Detect which cell encompasses the target text, then output its (x, y) center coordinate. 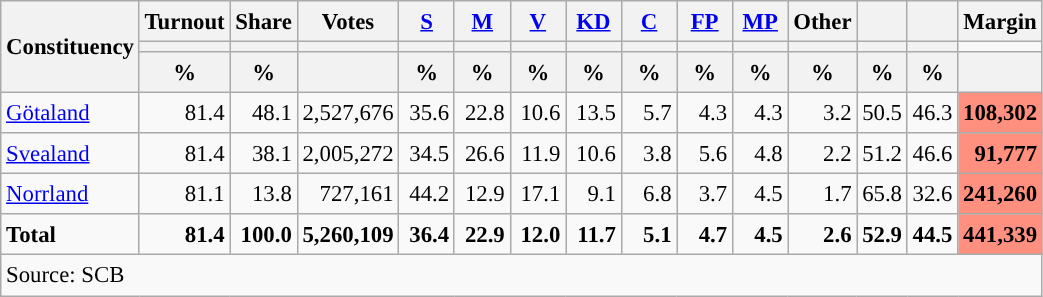
Götaland (70, 114)
26.6 (482, 154)
22.9 (482, 234)
22.8 (482, 114)
81.1 (184, 194)
441,339 (1000, 234)
Constituency (70, 47)
13.5 (594, 114)
38.1 (264, 154)
17.1 (538, 194)
MP (760, 22)
91,777 (1000, 154)
65.8 (882, 194)
36.4 (427, 234)
48.1 (264, 114)
5,260,109 (348, 234)
12.0 (538, 234)
34.5 (427, 154)
5.6 (705, 154)
100.0 (264, 234)
Total (70, 234)
1.7 (822, 194)
Other (822, 22)
Share (264, 22)
2,527,676 (348, 114)
2.2 (822, 154)
13.8 (264, 194)
4.8 (760, 154)
S (427, 22)
44.5 (932, 234)
Svealand (70, 154)
52.9 (882, 234)
46.3 (932, 114)
Votes (348, 22)
FP (705, 22)
46.6 (932, 154)
5.7 (649, 114)
C (649, 22)
108,302 (1000, 114)
3.8 (649, 154)
Norrland (70, 194)
V (538, 22)
2,005,272 (348, 154)
35.6 (427, 114)
11.7 (594, 234)
5.1 (649, 234)
KD (594, 22)
32.6 (932, 194)
51.2 (882, 154)
241,260 (1000, 194)
Source: SCB (522, 276)
4.7 (705, 234)
Turnout (184, 22)
727,161 (348, 194)
3.7 (705, 194)
12.9 (482, 194)
Margin (1000, 22)
9.1 (594, 194)
11.9 (538, 154)
3.2 (822, 114)
6.8 (649, 194)
2.6 (822, 234)
50.5 (882, 114)
44.2 (427, 194)
M (482, 22)
